Pinpoint the cell where the given text exists, returning its [x, y] midpoint coordinate. 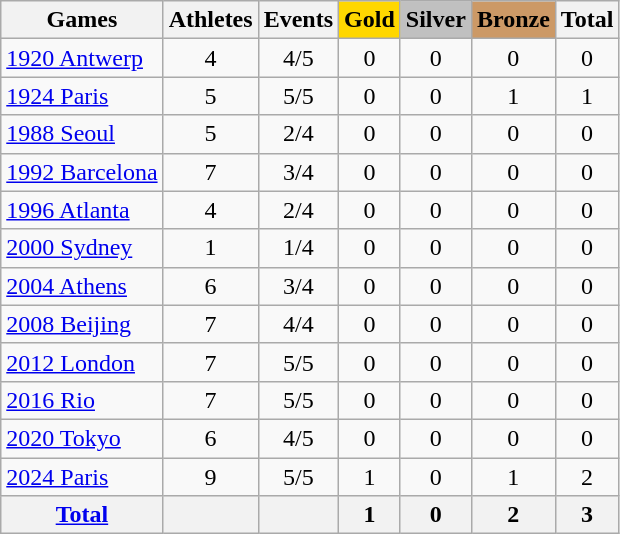
1924 Paris [82, 96]
2012 London [82, 362]
2016 Rio [82, 400]
Events [298, 20]
1920 Antwerp [82, 58]
2004 Athens [82, 286]
3 [587, 515]
1996 Atlanta [82, 210]
1992 Barcelona [82, 172]
1/4 [298, 248]
2024 Paris [82, 477]
9 [210, 477]
2020 Tokyo [82, 438]
Gold [370, 20]
Bronze [513, 20]
1988 Seoul [82, 134]
2008 Beijing [82, 324]
4/4 [298, 324]
Athletes [210, 20]
Silver [436, 20]
2000 Sydney [82, 248]
Games [82, 20]
